From the cell containing the given text, extract its center point as [X, Y] coordinate. 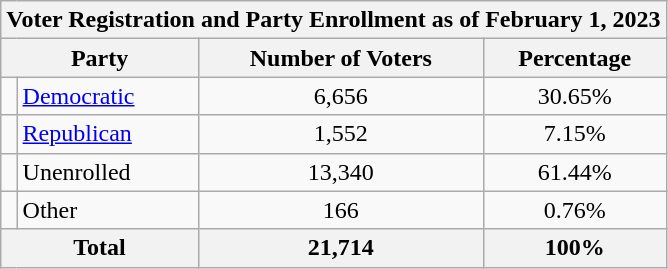
Voter Registration and Party Enrollment as of February 1, 2023 [334, 20]
61.44% [574, 172]
6,656 [340, 96]
Party [100, 58]
21,714 [340, 248]
7.15% [574, 134]
30.65% [574, 96]
1,552 [340, 134]
Percentage [574, 58]
Unenrolled [108, 172]
Total [100, 248]
Other [108, 210]
166 [340, 210]
0.76% [574, 210]
Republican [108, 134]
Number of Voters [340, 58]
13,340 [340, 172]
Democratic [108, 96]
100% [574, 248]
